Pinpoint the cell where the given text exists, returning its (X, Y) midpoint coordinate. 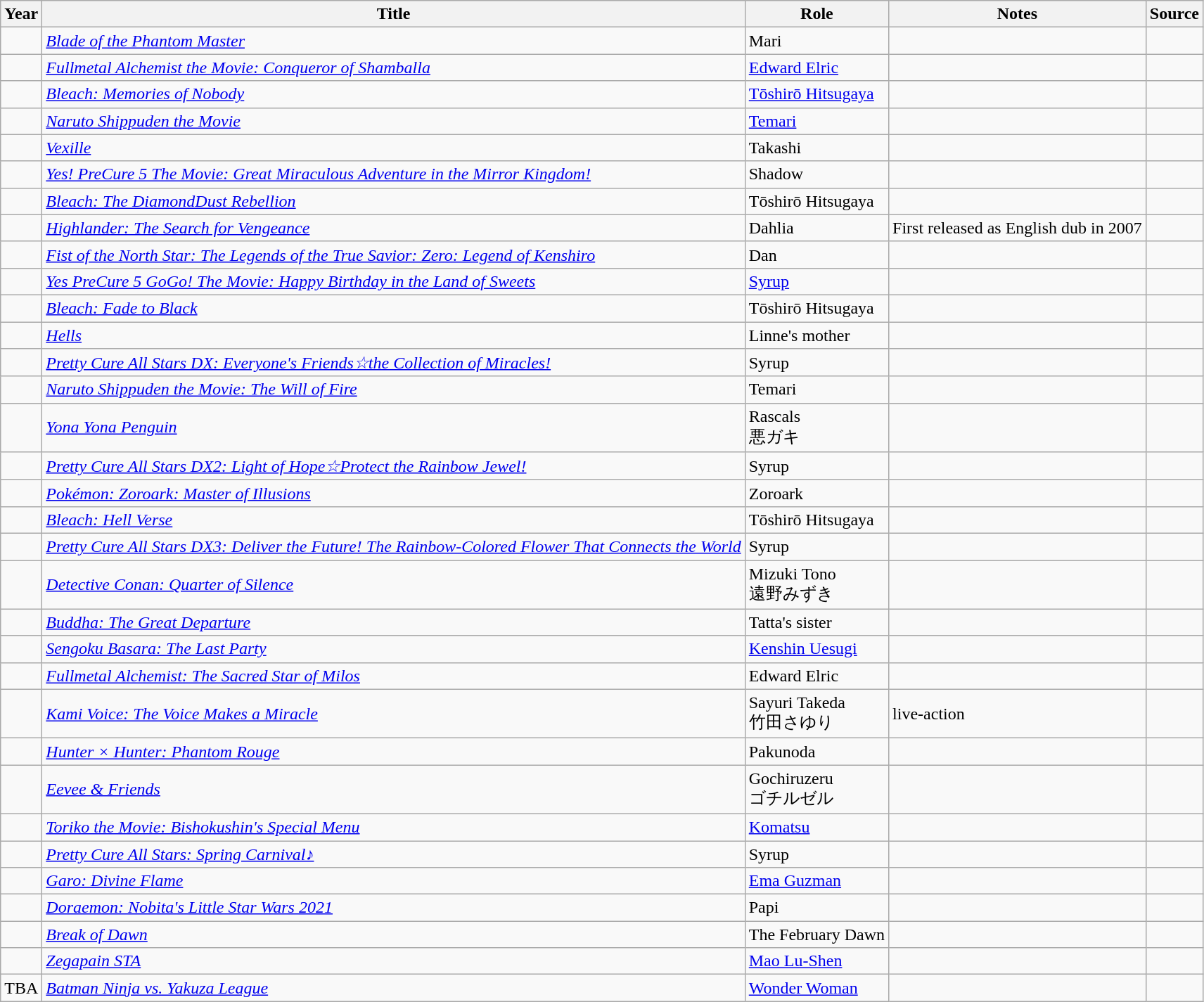
Kami Voice: The Voice Makes a Miracle (394, 714)
Komatsu (816, 827)
Pretty Cure All Stars DX2: Light of Hope☆Protect the Rainbow Jewel! (394, 466)
Pretty Cure All Stars DX3: Deliver the Future! The Rainbow-Colored Flower That Connects the World (394, 546)
Break of Dawn (394, 934)
Bleach: Memories of Nobody (394, 94)
Bleach: Fade to Black (394, 308)
Zoroark (816, 493)
Mari (816, 41)
Zegapain STA (394, 961)
Garo: Divine Flame (394, 881)
Fullmetal Alchemist: The Sacred Star of Milos (394, 676)
Vexille (394, 148)
Source (1174, 14)
Fullmetal Alchemist the Movie: Conqueror of Shamballa (394, 68)
Gochiruzeruゴチルゼル (816, 790)
Hunter × Hunter: Phantom Rouge (394, 752)
Toriko the Movie: Bishokushin's Special Menu (394, 827)
Pokémon: Zoroark: Master of Illusions (394, 493)
Naruto Shippuden the Movie: The Will of Fire (394, 390)
live-action (1018, 714)
Rascals悪ガキ (816, 428)
Yona Yona Penguin (394, 428)
Eevee & Friends (394, 790)
First released as English dub in 2007 (1018, 228)
Shadow (816, 174)
Bleach: Hell Verse (394, 520)
Yes PreCure 5 GoGo! The Movie: Happy Birthday in the Land of Sweets (394, 281)
The February Dawn (816, 934)
Dan (816, 255)
Takashi (816, 148)
Naruto Shippuden the Movie (394, 121)
Pakunoda (816, 752)
Pretty Cure All Stars: Spring Carnival♪ (394, 854)
Mizuki Tono遠野みずき (816, 584)
Sayuri Takeda竹田さゆり (816, 714)
Role (816, 14)
Detective Conan: Quarter of Silence (394, 584)
TBA (21, 988)
Sengoku Basara: The Last Party (394, 649)
Fist of the North Star: The Legends of the True Savior: Zero: Legend of Kenshiro (394, 255)
Hells (394, 335)
Highlander: The Search for Vengeance (394, 228)
Batman Ninja vs. Yakuza League (394, 988)
Buddha: The Great Departure (394, 622)
Title (394, 14)
Papi (816, 908)
Yes! PreCure 5 The Movie: Great Miraculous Adventure in the Mirror Kingdom! (394, 174)
Doraemon: Nobita's Little Star Wars 2021 (394, 908)
Year (21, 14)
Blade of the Phantom Master (394, 41)
Tatta's sister (816, 622)
Mao Lu-Shen (816, 961)
Linne's mother (816, 335)
Wonder Woman (816, 988)
Dahlia (816, 228)
Ema Guzman (816, 881)
Bleach: The DiamondDust Rebellion (394, 201)
Notes (1018, 14)
Kenshin Uesugi (816, 649)
Pretty Cure All Stars DX: Everyone's Friends☆the Collection of Miracles! (394, 363)
